Search for the cell housing the specified text and yield its (X, Y) center coordinate. 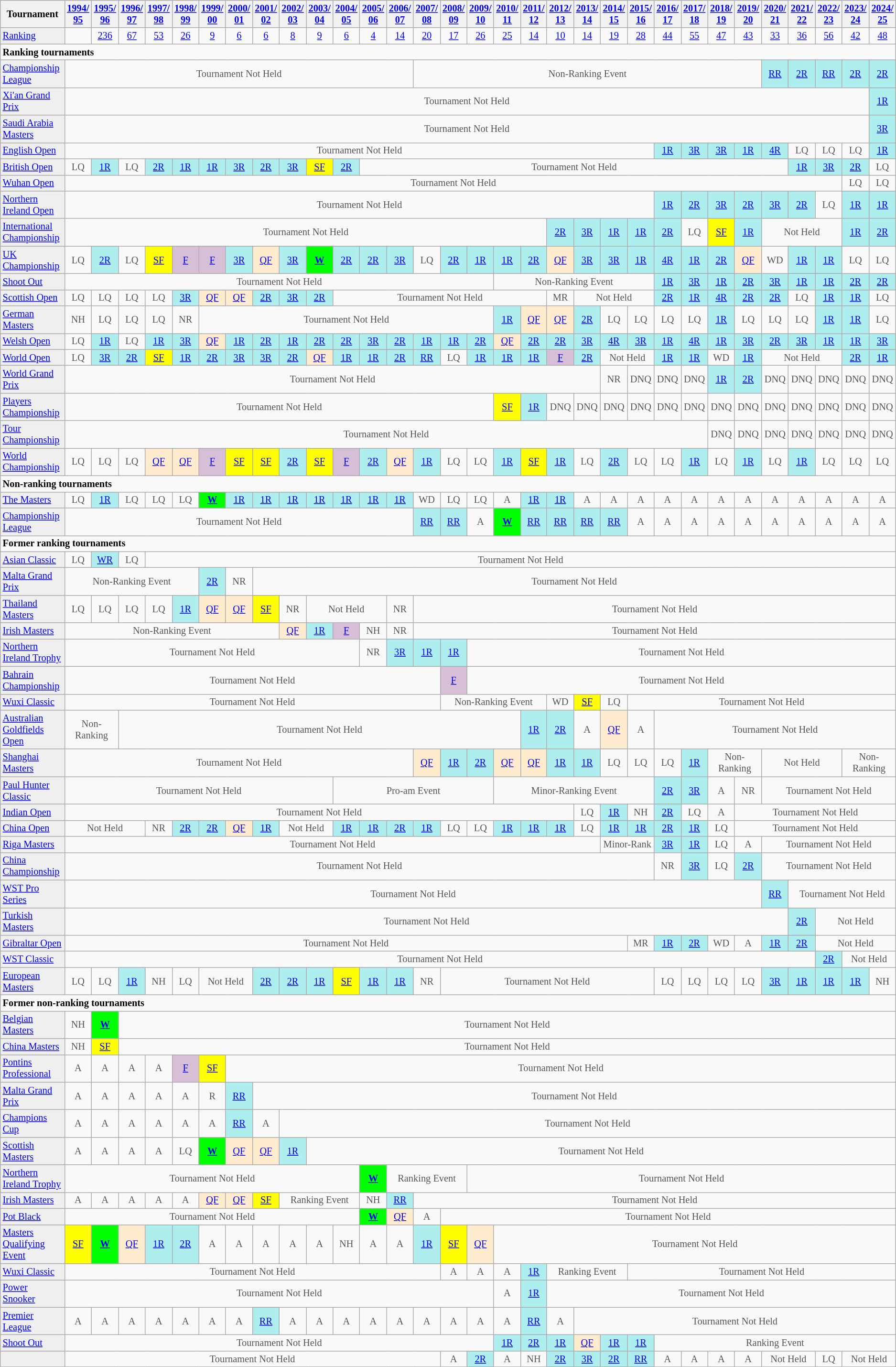
Tournament (32, 14)
53 (159, 36)
Riga Masters (32, 845)
China Championship (32, 866)
1995/96 (105, 14)
1997/98 (159, 14)
Former non-ranking tournaments (448, 1003)
Ranking tournaments (448, 52)
2014/15 (614, 14)
British Open (32, 167)
Pot Black (32, 1216)
European Masters (32, 981)
Non-ranking tournaments (448, 484)
Asian Classic (32, 560)
Pro-am Event (414, 791)
Masters Qualifying Event (32, 1244)
UK Championship (32, 260)
Minor-Rank (627, 845)
Ranking (32, 36)
Bahrain Championship (32, 680)
Shanghai Masters (32, 763)
China Masters (32, 1047)
Saudi Arabia Masters (32, 129)
19 (614, 36)
WST Classic (32, 959)
Players Championship (32, 407)
2001/02 (266, 14)
German Masters (32, 320)
The Masters (32, 500)
2008/09 (453, 14)
Indian Open (32, 812)
25 (507, 36)
36 (802, 36)
8 (293, 36)
2000/01 (239, 14)
World Grand Prix (32, 379)
33 (775, 36)
Pontins Professional (32, 1068)
48 (882, 36)
Welsh Open (32, 341)
2013/14 (587, 14)
International Championship (32, 232)
1996/97 (132, 14)
2019/20 (748, 14)
WST Pro Series (32, 894)
Champions Cup (32, 1124)
English Open (32, 151)
44 (668, 36)
2018/19 (721, 14)
World Open (32, 358)
2016/17 (668, 14)
Turkish Masters (32, 922)
WR (105, 560)
1998/99 (185, 14)
2024/25 (882, 14)
20 (427, 36)
Tour Championship (32, 434)
2003/04 (320, 14)
2012/13 (560, 14)
2004/05 (346, 14)
Thailand Masters (32, 609)
1994/95 (78, 14)
Scottish Masters (32, 1151)
2007/08 (427, 14)
Power Snooker (32, 1293)
67 (132, 36)
236 (105, 36)
China Open (32, 828)
Paul Hunter Classic (32, 791)
1999/00 (212, 14)
28 (641, 36)
R (212, 1096)
2017/18 (694, 14)
2011/12 (533, 14)
2009/10 (480, 14)
17 (453, 36)
Wuhan Open (32, 183)
Australian Goldfields Open (32, 729)
56 (829, 36)
4 (373, 36)
55 (694, 36)
42 (855, 36)
2023/24 (855, 14)
Premier League (32, 1321)
Former ranking tournaments (448, 543)
2002/03 (293, 14)
Xi'an Grand Prix (32, 101)
43 (748, 36)
Northern Ireland Open (32, 205)
2006/07 (400, 14)
10 (560, 36)
Gibraltar Open (32, 943)
2010/11 (507, 14)
Scottish Open (32, 298)
47 (721, 36)
2021/22 (802, 14)
World Championship (32, 462)
2022/23 (829, 14)
Minor-Ranking Event (574, 791)
2015/16 (641, 14)
Belgian Masters (32, 1025)
2005/06 (373, 14)
2020/21 (775, 14)
